Capture the cell that displays the provided text and extract its (X, Y) central coordinate. 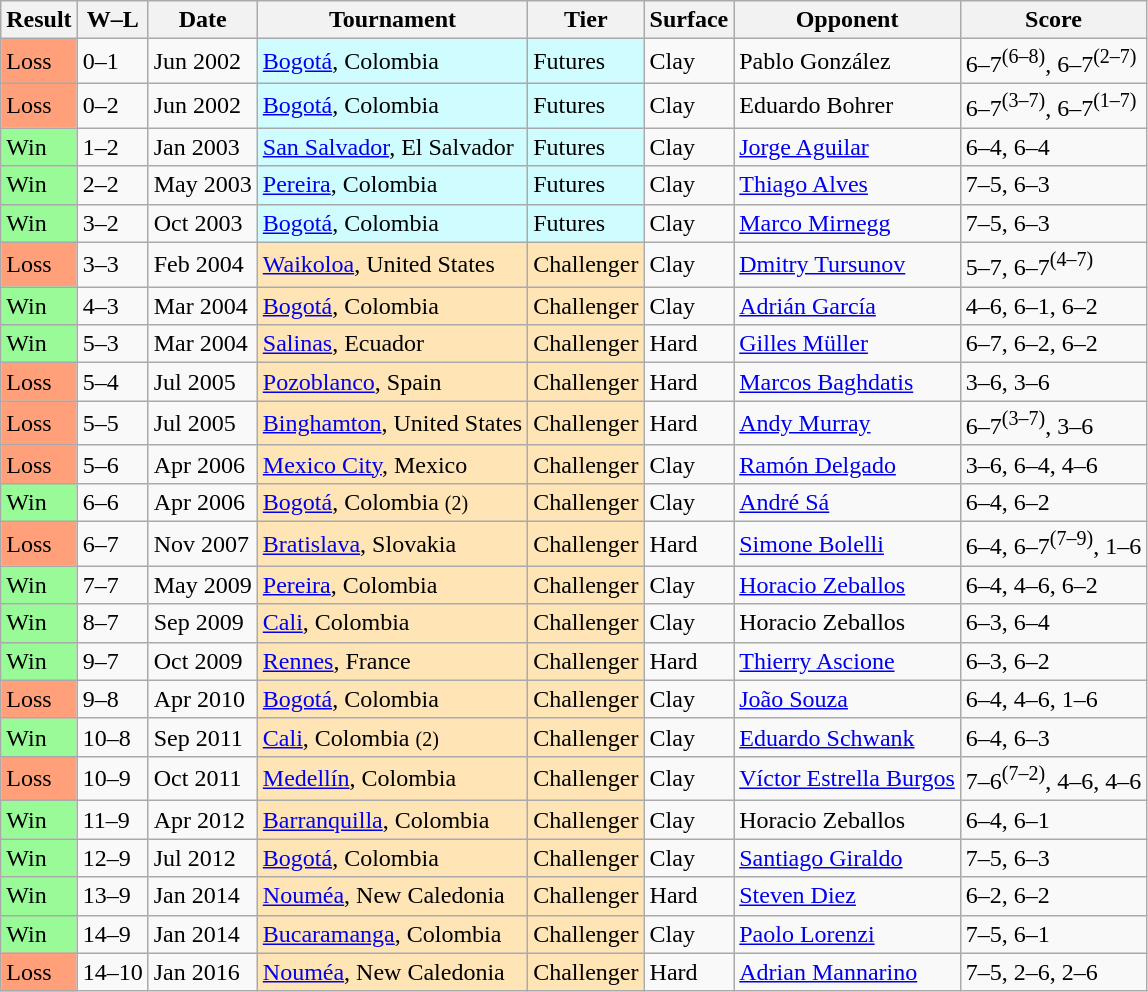
14–10 (112, 972)
6–4, 4–6, 6–2 (1053, 585)
Nov 2007 (202, 544)
Jorge Aguilar (848, 147)
Result (39, 20)
Opponent (848, 20)
4–3 (112, 306)
3–6, 3–6 (1053, 382)
6–2, 6–2 (1053, 896)
Tournament (392, 20)
Adrián García (848, 306)
Salinas, Ecuador (392, 344)
Binghamton, United States (392, 424)
Eduardo Schwank (848, 737)
Apr 2010 (202, 699)
Jan 2003 (202, 147)
Sep 2009 (202, 623)
6–7, 6–2, 6–2 (1053, 344)
W–L (112, 20)
Marcos Baghdatis (848, 382)
Sep 2011 (202, 737)
Pozoblanco, Spain (392, 382)
Eduardo Bohrer (848, 106)
Santiago Giraldo (848, 858)
Bucaramanga, Colombia (392, 934)
6–7(3–7), 6–7(1–7) (1053, 106)
9–8 (112, 699)
5–3 (112, 344)
6–4, 6–3 (1053, 737)
7–7 (112, 585)
Cali, Colombia (392, 623)
3–6, 6–4, 4–6 (1053, 464)
Oct 2009 (202, 661)
Waikoloa, United States (392, 264)
14–9 (112, 934)
Pablo González (848, 62)
6–4, 6–1 (1053, 820)
5–6 (112, 464)
12–9 (112, 858)
Jul 2012 (202, 858)
André Sá (848, 502)
7–5, 2–6, 2–6 (1053, 972)
0–1 (112, 62)
1–2 (112, 147)
10–8 (112, 737)
6–4, 6–7(7–9), 1–6 (1053, 544)
Feb 2004 (202, 264)
11–9 (112, 820)
3–2 (112, 223)
6–7(3–7), 3–6 (1053, 424)
3–3 (112, 264)
7–5, 6–1 (1053, 934)
7–6(7–2), 4–6, 4–6 (1053, 778)
Marco Mirnegg (848, 223)
10–9 (112, 778)
6–4, 6–4 (1053, 147)
Apr 2012 (202, 820)
5–5 (112, 424)
Paolo Lorenzi (848, 934)
Dmitry Tursunov (848, 264)
Oct 2011 (202, 778)
9–7 (112, 661)
Surface (689, 20)
Mexico City, Mexico (392, 464)
13–9 (112, 896)
6–6 (112, 502)
Rennes, France (392, 661)
Score (1053, 20)
6–7(6–8), 6–7(2–7) (1053, 62)
Simone Bolelli (848, 544)
San Salvador, El Salvador (392, 147)
Víctor Estrella Burgos (848, 778)
5–7, 6–7(4–7) (1053, 264)
6–3, 6–2 (1053, 661)
Tier (586, 20)
Andy Murray (848, 424)
6–7 (112, 544)
6–4, 6–2 (1053, 502)
4–6, 6–1, 6–2 (1053, 306)
Barranquilla, Colombia (392, 820)
Bratislava, Slovakia (392, 544)
Date (202, 20)
Thierry Ascione (848, 661)
2–2 (112, 185)
Thiago Alves (848, 185)
Adrian Mannarino (848, 972)
6–4, 4–6, 1–6 (1053, 699)
May 2009 (202, 585)
Bogotá, Colombia (2) (392, 502)
Steven Diez (848, 896)
Cali, Colombia (2) (392, 737)
Ramón Delgado (848, 464)
João Souza (848, 699)
6–3, 6–4 (1053, 623)
5–4 (112, 382)
0–2 (112, 106)
Jan 2016 (202, 972)
Medellín, Colombia (392, 778)
Oct 2003 (202, 223)
May 2003 (202, 185)
Gilles Müller (848, 344)
8–7 (112, 623)
